Detect which cell encompasses the target text, then output its (X, Y) center coordinate. 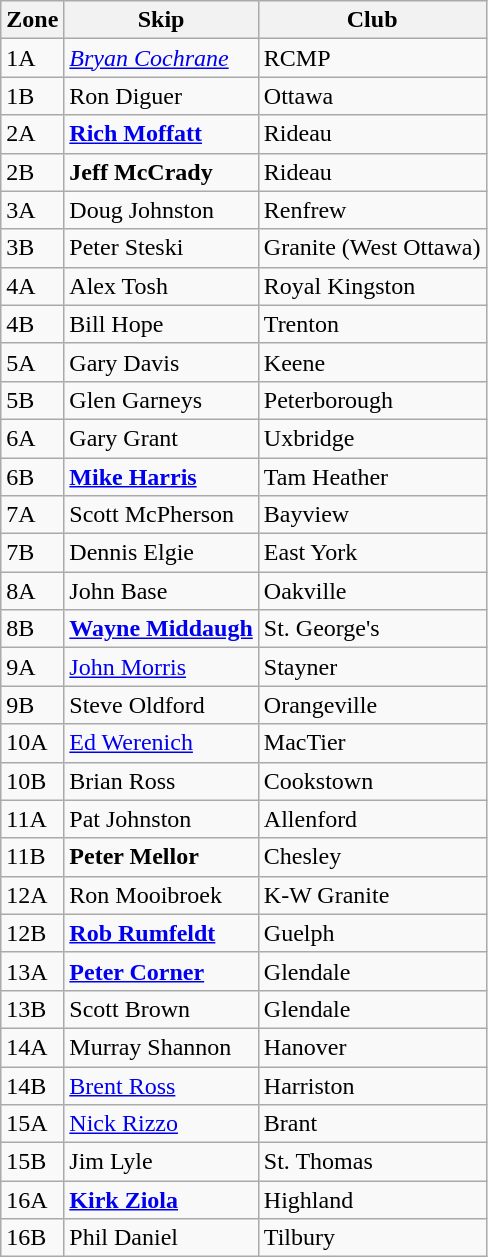
St. Thomas (372, 1162)
Royal Kingston (372, 286)
Pat Johnston (161, 819)
Rob Rumfeldt (161, 933)
10A (32, 743)
16A (32, 1200)
7A (32, 515)
Uxbridge (372, 438)
12B (32, 933)
East York (372, 553)
Tam Heather (372, 477)
Granite (West Ottawa) (372, 248)
5B (32, 400)
Phil Daniel (161, 1238)
Nick Rizzo (161, 1124)
10B (32, 781)
Cookstown (372, 781)
Jeff McCrady (161, 172)
John Morris (161, 667)
Peterborough (372, 400)
9A (32, 667)
2B (32, 172)
Peter Mellor (161, 857)
3B (32, 248)
Zone (32, 20)
Brian Ross (161, 781)
Scott Brown (161, 1009)
Ottawa (372, 96)
6A (32, 438)
Jim Lyle (161, 1162)
Wayne Middaugh (161, 629)
Peter Corner (161, 971)
8B (32, 629)
13B (32, 1009)
14B (32, 1085)
7B (32, 553)
11A (32, 819)
4B (32, 324)
Peter Steski (161, 248)
RCMP (372, 58)
Guelph (372, 933)
Murray Shannon (161, 1047)
4A (32, 286)
5A (32, 362)
Brant (372, 1124)
Alex Tosh (161, 286)
Glen Garneys (161, 400)
3A (32, 210)
Steve Oldford (161, 705)
Trenton (372, 324)
Tilbury (372, 1238)
Kirk Ziola (161, 1200)
Highland (372, 1200)
Gary Davis (161, 362)
2A (32, 134)
Stayner (372, 667)
Dennis Elgie (161, 553)
Ron Diguer (161, 96)
15A (32, 1124)
1A (32, 58)
12A (32, 895)
Club (372, 20)
Rich Moffatt (161, 134)
Oakville (372, 591)
Gary Grant (161, 438)
Keene (372, 362)
Renfrew (372, 210)
Brent Ross (161, 1085)
Doug Johnston (161, 210)
Harriston (372, 1085)
K-W Granite (372, 895)
Ron Mooibroek (161, 895)
Orangeville (372, 705)
Bill Hope (161, 324)
MacTier (372, 743)
6B (32, 477)
13A (32, 971)
14A (32, 1047)
Bryan Cochrane (161, 58)
John Base (161, 591)
1B (32, 96)
9B (32, 705)
Mike Harris (161, 477)
Skip (161, 20)
Chesley (372, 857)
Hanover (372, 1047)
16B (32, 1238)
St. George's (372, 629)
11B (32, 857)
8A (32, 591)
15B (32, 1162)
Ed Werenich (161, 743)
Scott McPherson (161, 515)
Allenford (372, 819)
Bayview (372, 515)
